Determine the (X, Y) coordinate at the center of the cell enclosing the given text.  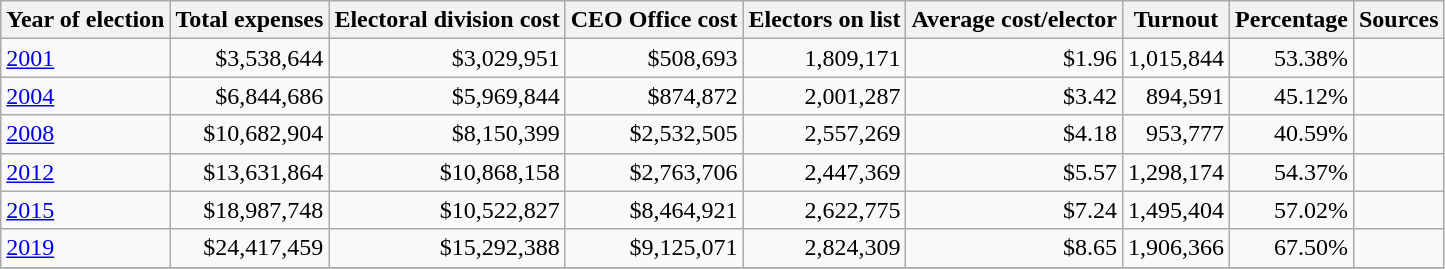
67.50% (1292, 248)
Year of election (86, 20)
Turnout (1176, 20)
1,298,174 (1176, 172)
894,591 (1176, 96)
Sources (1398, 20)
$3,538,644 (250, 58)
1,809,171 (824, 58)
2,447,369 (824, 172)
$15,292,388 (447, 248)
2001 (86, 58)
$10,522,827 (447, 210)
$5,969,844 (447, 96)
$8.65 (1014, 248)
Average cost/elector (1014, 20)
57.02% (1292, 210)
$8,464,921 (654, 210)
$1.96 (1014, 58)
53.38% (1292, 58)
1,495,404 (1176, 210)
2004 (86, 96)
1,015,844 (1176, 58)
2,557,269 (824, 134)
$508,693 (654, 58)
1,906,366 (1176, 248)
$7.24 (1014, 210)
$24,417,459 (250, 248)
$13,631,864 (250, 172)
Electors on list (824, 20)
$2,763,706 (654, 172)
Total expenses (250, 20)
2019 (86, 248)
$2,532,505 (654, 134)
2008 (86, 134)
$10,868,158 (447, 172)
$5.57 (1014, 172)
$8,150,399 (447, 134)
953,777 (1176, 134)
$3,029,951 (447, 58)
$6,844,686 (250, 96)
2,622,775 (824, 210)
$3.42 (1014, 96)
$10,682,904 (250, 134)
2,824,309 (824, 248)
Electoral division cost (447, 20)
2,001,287 (824, 96)
$4.18 (1014, 134)
2015 (86, 210)
$9,125,071 (654, 248)
$874,872 (654, 96)
2012 (86, 172)
CEO Office cost (654, 20)
$18,987,748 (250, 210)
45.12% (1292, 96)
40.59% (1292, 134)
Percentage (1292, 20)
54.37% (1292, 172)
